Identify which cell holds the provided text, then report its [x, y] central coordinate. 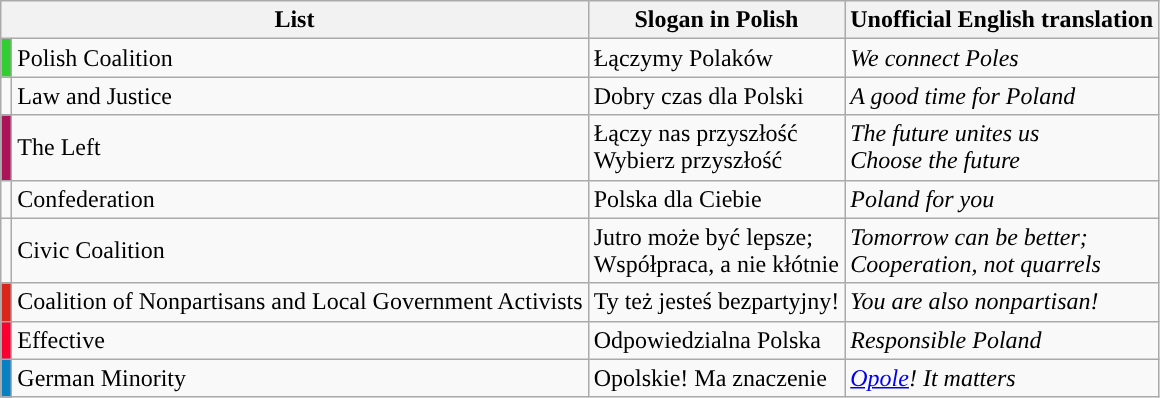
Confederation [300, 199]
Łączy nas przyszłośćWybierz przyszłość [716, 148]
German Minority [300, 378]
Polish Coalition [300, 58]
Polska dla Ciebie [716, 199]
Opolskie! Ma znaczenie [716, 378]
Coalition of Nonpartisans and Local Government Activists [300, 302]
Opole! It matters [1002, 378]
Dobry czas dla Polski [716, 96]
Effective [300, 340]
You are also nonpartisan! [1002, 302]
Law and Justice [300, 96]
Tomorrow can be better;Cooperation, not quarrels [1002, 250]
A good time for Poland [1002, 96]
We connect Poles [1002, 58]
Slogan in Polish [716, 20]
Jutro może być lepsze;Współpraca, a nie kłótnie [716, 250]
Unofficial English translation [1002, 20]
Odpowiedzialna Polska [716, 340]
The future unites usChoose the future [1002, 148]
Poland for you [1002, 199]
The Left [300, 148]
List [294, 20]
Civic Coalition [300, 250]
Łączymy Polaków [716, 58]
Ty też jesteś bezpartyjny! [716, 302]
Responsible Poland [1002, 340]
